Extract the [X, Y] coordinate from the center of the cell holding the provided text.  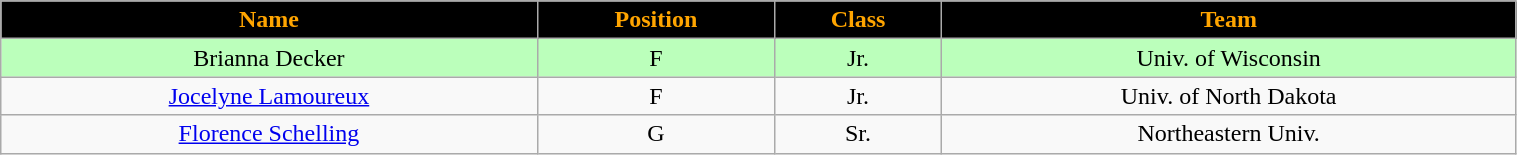
Univ. of Wisconsin [1228, 58]
Brianna Decker [269, 58]
Northeastern Univ. [1228, 134]
Name [269, 20]
Position [656, 20]
Team [1228, 20]
Jocelyne Lamoureux [269, 96]
G [656, 134]
Florence Schelling [269, 134]
Class [858, 20]
Univ. of North Dakota [1228, 96]
Sr. [858, 134]
